Identify which cell holds the provided text, then report its [x, y] central coordinate. 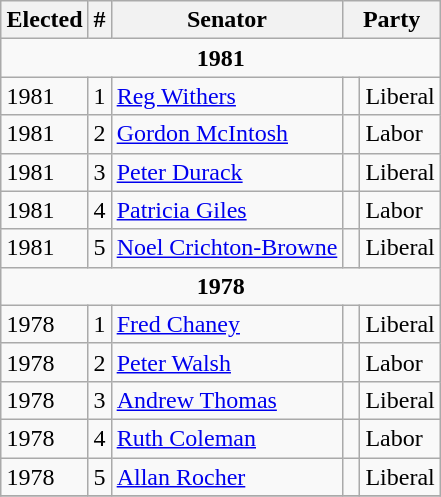
Senator [227, 20]
Noel Crichton-Browne [227, 248]
Elected [44, 20]
Reg Withers [227, 96]
# [100, 20]
Gordon McIntosh [227, 134]
Allan Rocher [227, 477]
Party [392, 20]
Peter Durack [227, 172]
Andrew Thomas [227, 400]
Peter Walsh [227, 362]
Fred Chaney [227, 324]
Patricia Giles [227, 210]
Ruth Coleman [227, 438]
